Provide the (x, y) coordinate of the cell's center where the given text is located.  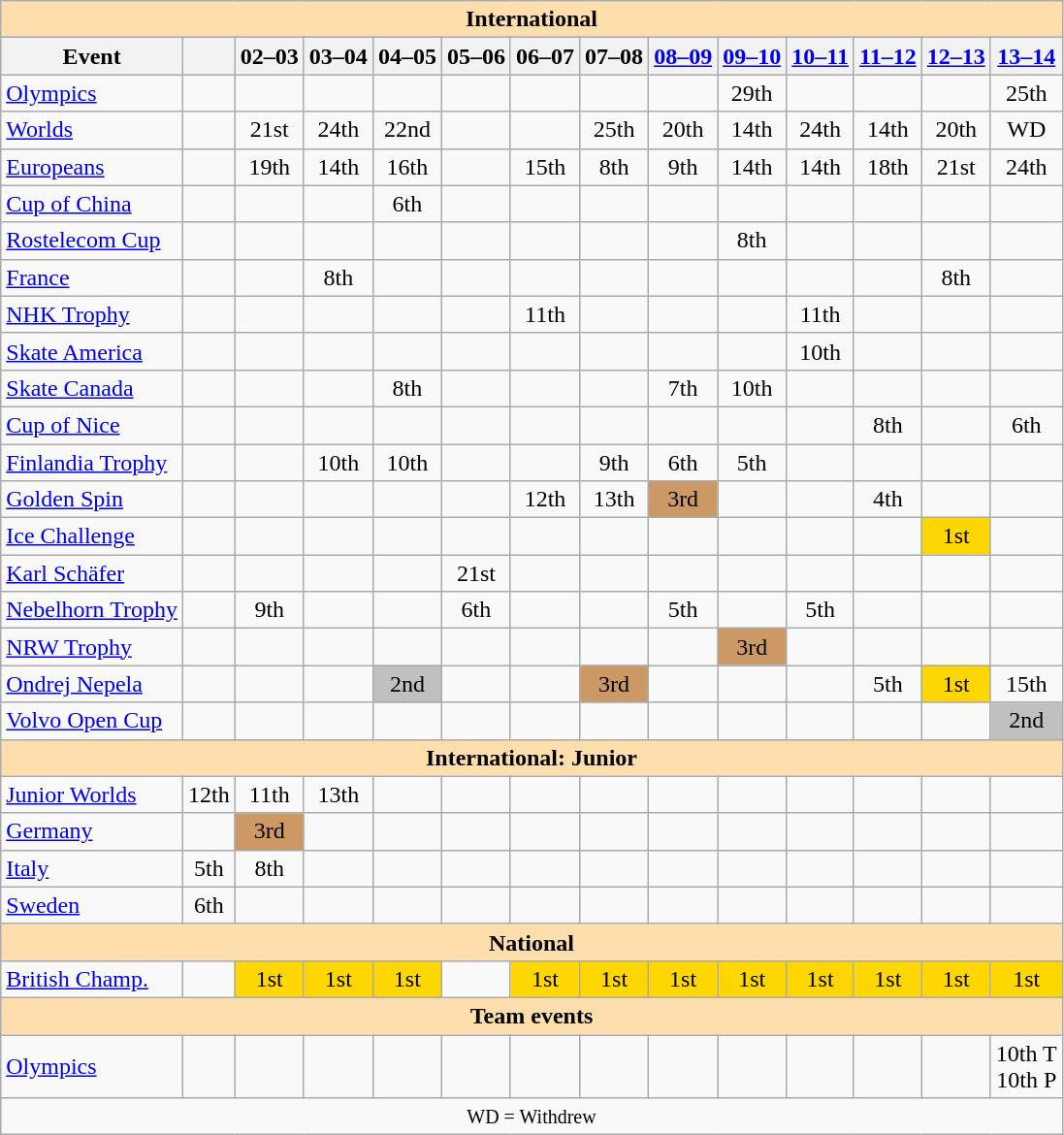
07–08 (615, 56)
08–09 (683, 56)
10–11 (821, 56)
Nebelhorn Trophy (92, 610)
Europeans (92, 167)
Worlds (92, 130)
Karl Schäfer (92, 573)
18th (887, 167)
16th (407, 167)
National (532, 942)
Finlandia Trophy (92, 463)
Rostelecom Cup (92, 241)
WD = Withdrew (532, 1117)
NHK Trophy (92, 314)
Junior Worlds (92, 794)
03–04 (338, 56)
Skate Canada (92, 388)
International: Junior (532, 758)
Germany (92, 831)
4th (887, 500)
WD (1026, 130)
09–10 (753, 56)
Ice Challenge (92, 536)
06–07 (545, 56)
NRW Trophy (92, 647)
Ondrej Nepela (92, 684)
12–13 (956, 56)
Italy (92, 868)
13–14 (1026, 56)
Event (92, 56)
04–05 (407, 56)
22nd (407, 130)
Skate America (92, 351)
British Champ. (92, 979)
11–12 (887, 56)
Volvo Open Cup (92, 721)
Sweden (92, 905)
02–03 (270, 56)
29th (753, 93)
Cup of China (92, 204)
05–06 (475, 56)
7th (683, 388)
Team events (532, 1016)
Golden Spin (92, 500)
Cup of Nice (92, 425)
France (92, 277)
10th T 10th P (1026, 1065)
19th (270, 167)
International (532, 19)
